Identify which cell holds the provided text, then report its [x, y] central coordinate. 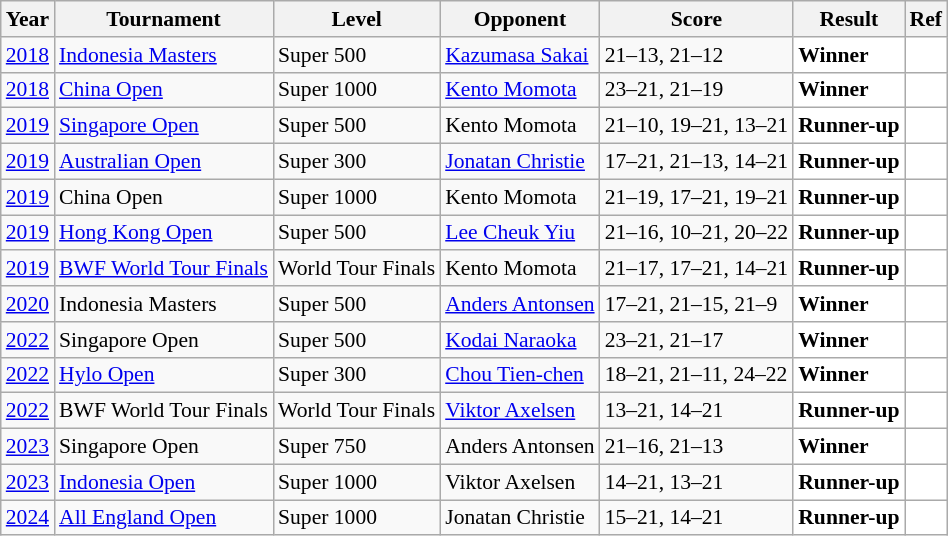
Kodai Naraoka [520, 340]
Lee Cheuk Yiu [520, 233]
Hylo Open [164, 375]
Level [356, 19]
Score [697, 19]
23–21, 21–17 [697, 340]
Opponent [520, 19]
Indonesia Open [164, 482]
2024 [28, 518]
14–21, 13–21 [697, 482]
Chou Tien-chen [520, 375]
Tournament [164, 19]
21–13, 21–12 [697, 55]
17–21, 21–13, 14–21 [697, 162]
17–21, 21–15, 21–9 [697, 304]
15–21, 14–21 [697, 518]
Australian Open [164, 162]
21–16, 10–21, 20–22 [697, 233]
Result [848, 19]
Hong Kong Open [164, 233]
Kazumasa Sakai [520, 55]
All England Open [164, 518]
2020 [28, 304]
21–19, 17–21, 19–21 [697, 197]
18–21, 21–11, 24–22 [697, 375]
13–21, 14–21 [697, 411]
Super 750 [356, 447]
21–16, 21–13 [697, 447]
21–17, 17–21, 14–21 [697, 269]
23–21, 21–19 [697, 90]
Year [28, 19]
Ref [926, 19]
21–10, 19–21, 13–21 [697, 126]
